Capture the cell that displays the provided text and extract its [x, y] central coordinate. 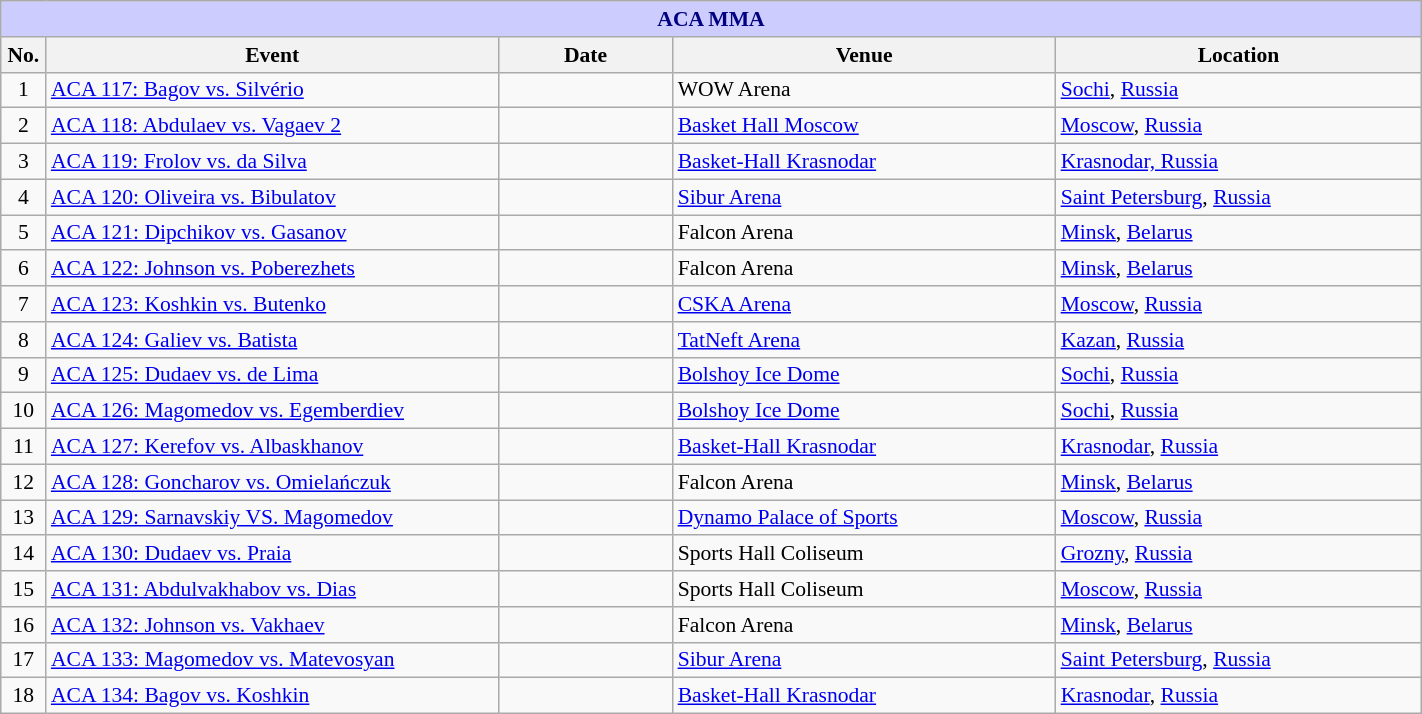
ACA 128: Goncharov vs. Omielańczuk [272, 482]
ACA 124: Galiev vs. Batista [272, 340]
ACA 118: Abdulaev vs. Vagaev 2 [272, 126]
ACA 123: Koshkin vs. Butenko [272, 304]
ACA MMA [711, 19]
5 [24, 233]
Grozny, Russia [1239, 554]
ACA 131: Abdulvakhabov vs. Dias [272, 589]
Date [586, 55]
8 [24, 340]
WOW Arena [864, 90]
11 [24, 447]
No. [24, 55]
Event [272, 55]
ACA 133: Magomedov vs. Matevosyan [272, 660]
ACA 134: Bagov vs. Koshkin [272, 696]
ACA 121: Dipchikov vs. Gasanov [272, 233]
Location [1239, 55]
TatNeft Arena [864, 340]
ACA 122: Johnson vs. Poberezhets [272, 269]
Basket Hall Moscow [864, 126]
9 [24, 375]
13 [24, 518]
ACA 126: Magomedov vs. Egemberdiev [272, 411]
ACA 117: Bagov vs. Silvério [272, 90]
CSKA Arena [864, 304]
4 [24, 197]
ACA 130: Dudaev vs. Praia [272, 554]
14 [24, 554]
18 [24, 696]
ACA 129: Sarnavskiy VS. Magomedov [272, 518]
3 [24, 162]
ACA 120: Oliveira vs. Bibulatov [272, 197]
ACA 127: Kerefov vs. Albaskhanov [272, 447]
Kazan, Russia [1239, 340]
2 [24, 126]
15 [24, 589]
Venue [864, 55]
12 [24, 482]
6 [24, 269]
1 [24, 90]
Dynamo Palace of Sports [864, 518]
ACA 132: Johnson vs. Vakhaev [272, 625]
10 [24, 411]
7 [24, 304]
ACA 119: Frolov vs. da Silva [272, 162]
16 [24, 625]
17 [24, 660]
ACA 125: Dudaev vs. de Lima [272, 375]
